Pinpoint the cell where the given text exists, returning its (x, y) midpoint coordinate. 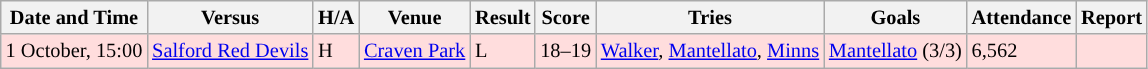
Mantellato (3/3) (896, 51)
Walker, Mantellato, Minns (710, 51)
Report (1112, 17)
H/A (336, 17)
6,562 (1022, 51)
Score (566, 17)
Date and Time (74, 17)
Craven Park (414, 51)
H (336, 51)
Result (502, 17)
L (502, 51)
1 October, 15:00 (74, 51)
Venue (414, 17)
Attendance (1022, 17)
Goals (896, 17)
Salford Red Devils (230, 51)
Versus (230, 17)
Tries (710, 17)
18–19 (566, 51)
